For the text-containing cell, return its midpoint in [x, y] coordinate format. 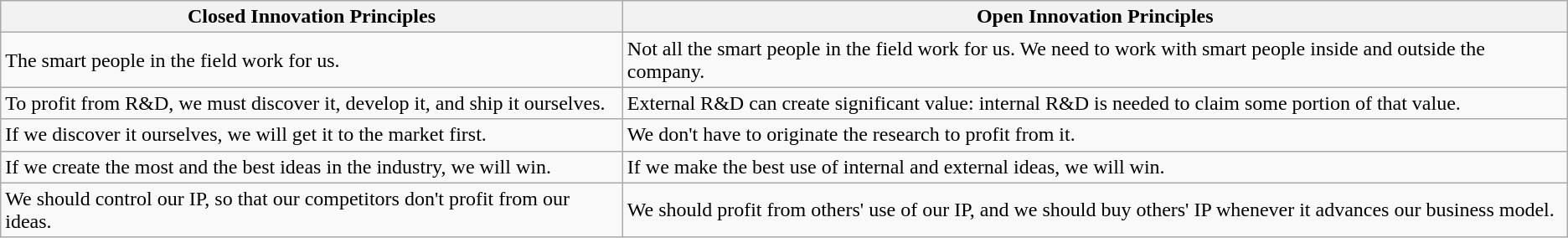
We don't have to originate the research to profit from it. [1095, 135]
Closed Innovation Principles [312, 17]
We should control our IP, so that our competitors don't profit from our ideas. [312, 210]
Open Innovation Principles [1095, 17]
If we create the most and the best ideas in the industry, we will win. [312, 167]
If we discover it ourselves, we will get it to the market first. [312, 135]
If we make the best use of internal and external ideas, we will win. [1095, 167]
External R&D can create significant value: internal R&D is needed to claim some portion of that value. [1095, 103]
We should profit from others' use of our IP, and we should buy others' IP whenever it advances our business model. [1095, 210]
To profit from R&D, we must discover it, develop it, and ship it ourselves. [312, 103]
Not all the smart people in the field work for us. We need to work with smart people inside and outside the company. [1095, 60]
The smart people in the field work for us. [312, 60]
